Capture the cell that displays the provided text and extract its [x, y] central coordinate. 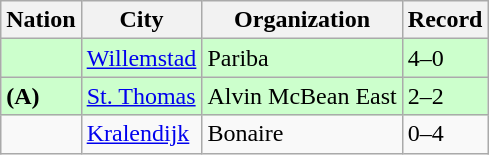
St. Thomas [142, 96]
Bonaire [302, 134]
Kralendijk [142, 134]
Record [445, 20]
0–4 [445, 134]
2–2 [445, 96]
Willemstad [142, 58]
Organization [302, 20]
City [142, 20]
Nation [41, 20]
Pariba [302, 58]
(A) [41, 96]
4–0 [445, 58]
Alvin McBean East [302, 96]
